Output the (x, y) coordinate of the center of the cell containing the given text.  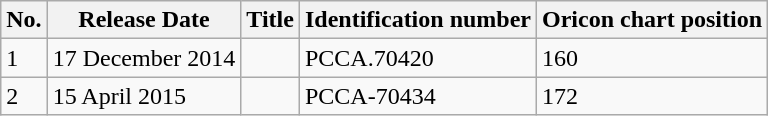
160 (652, 58)
Release Date (144, 20)
PCCA.70420 (418, 58)
No. (24, 20)
15 April 2015 (144, 96)
17 December 2014 (144, 58)
Identification number (418, 20)
Title (270, 20)
2 (24, 96)
Oricon chart position (652, 20)
172 (652, 96)
PCCA-70434 (418, 96)
1 (24, 58)
